Extract the [X, Y] coordinate from the center of the cell holding the provided text.  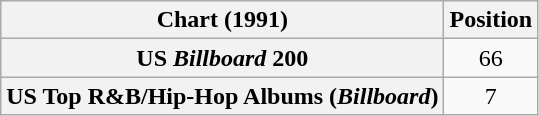
7 [491, 96]
US Billboard 200 [222, 58]
Chart (1991) [222, 20]
US Top R&B/Hip-Hop Albums (Billboard) [222, 96]
Position [491, 20]
66 [491, 58]
